Detect which cell encompasses the target text, then output its (x, y) center coordinate. 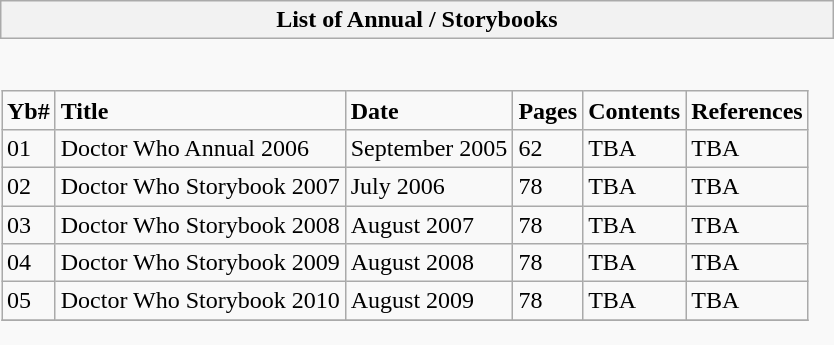
Doctor Who Storybook 2010 (200, 301)
Doctor Who Annual 2006 (200, 148)
03 (29, 225)
01 (29, 148)
Pages (548, 110)
04 (29, 263)
05 (29, 301)
August 2007 (429, 225)
Contents (634, 110)
July 2006 (429, 186)
62 (548, 148)
September 2005 (429, 148)
Doctor Who Storybook 2009 (200, 263)
August 2009 (429, 301)
August 2008 (429, 263)
Title (200, 110)
Date (429, 110)
02 (29, 186)
Yb# (29, 110)
References (748, 110)
Doctor Who Storybook 2007 (200, 186)
List of Annual / Storybooks (417, 20)
Doctor Who Storybook 2008 (200, 225)
